Detect which cell encompasses the target text, then output its (x, y) center coordinate. 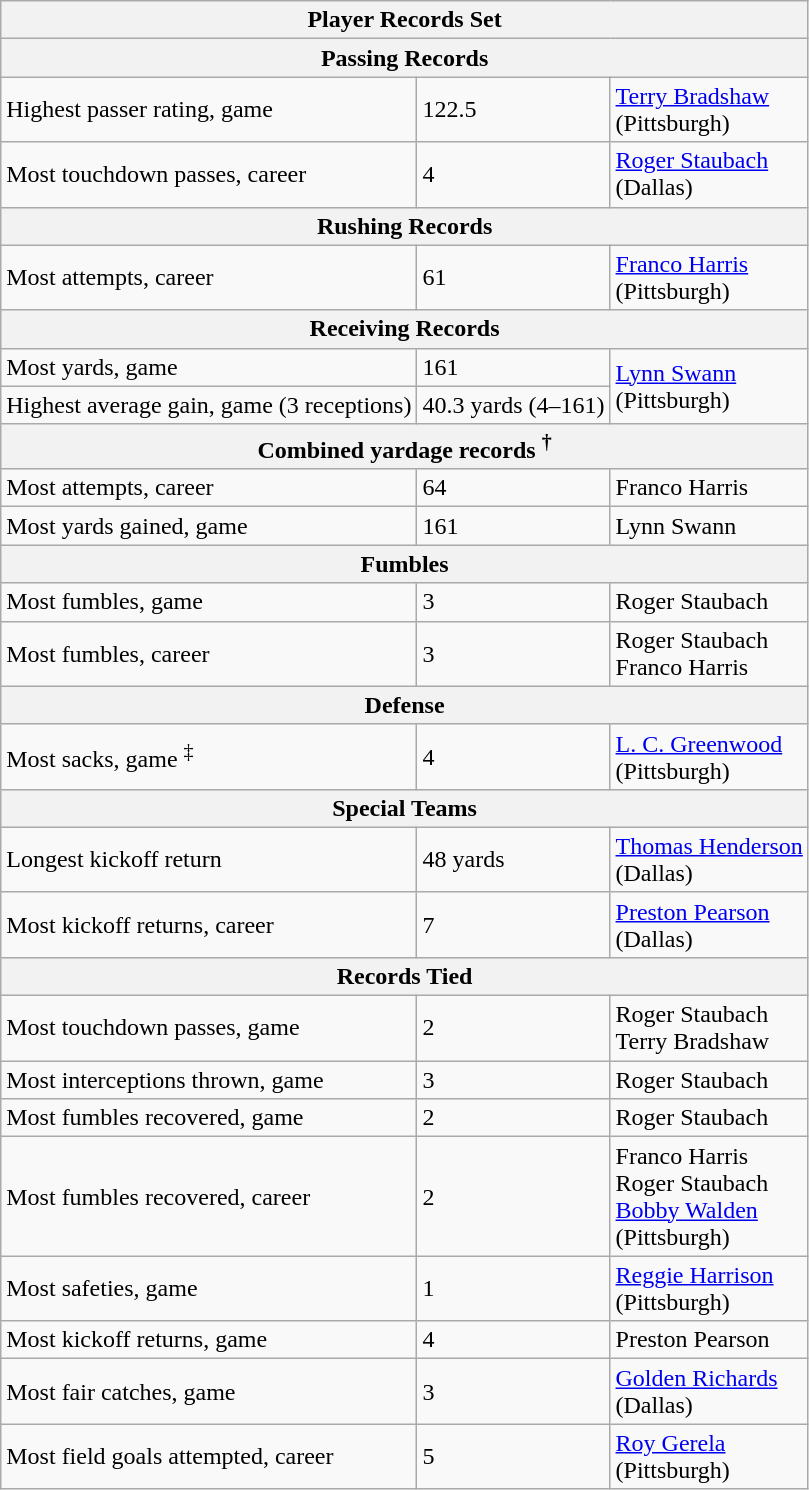
Most yards gained, game (209, 526)
Most fumbles recovered, career (209, 1196)
Rushing Records (405, 226)
7 (514, 924)
61 (514, 278)
Defense (405, 705)
Reggie Harrison(Pittsburgh) (709, 1288)
1 (514, 1288)
Most fumbles, career (209, 654)
Highest passer rating, game (209, 110)
Roger Staubach(Dallas) (709, 174)
Most sacks, game ‡ (209, 756)
Most touchdown passes, career (209, 174)
Fumbles (405, 564)
Roger StaubachFranco Harris (709, 654)
Most fumbles recovered, game (209, 1118)
Preston Pearson (709, 1340)
Roger StaubachTerry Bradshaw (709, 1028)
Most yards, game (209, 367)
64 (514, 488)
122.5 (514, 110)
48 yards (514, 860)
Lynn Swann(Pittsburgh) (709, 386)
5 (514, 1456)
Most interceptions thrown, game (209, 1080)
Lynn Swann (709, 526)
Roy Gerela(Pittsburgh) (709, 1456)
Most fumbles, game (209, 602)
Most kickoff returns, game (209, 1340)
40.3 yards (4–161) (514, 405)
Longest kickoff return (209, 860)
Highest average gain, game (3 receptions) (209, 405)
Franco HarrisRoger StaubachBobby Walden(Pittsburgh) (709, 1196)
Terry Bradshaw(Pittsburgh) (709, 110)
L. C. Greenwood(Pittsburgh) (709, 756)
Combined yardage records † (405, 446)
Franco Harris(Pittsburgh) (709, 278)
Receiving Records (405, 329)
Preston Pearson(Dallas) (709, 924)
Franco Harris (709, 488)
Passing Records (405, 58)
Player Records Set (405, 20)
Most kickoff returns, career (209, 924)
Most safeties, game (209, 1288)
Golden Richards(Dallas) (709, 1392)
Most touchdown passes, game (209, 1028)
Thomas Henderson(Dallas) (709, 860)
Most field goals attempted, career (209, 1456)
Special Teams (405, 808)
Most fair catches, game (209, 1392)
Records Tied (405, 976)
